Determine the [X, Y] coordinate at the center of the cell enclosing the given text.  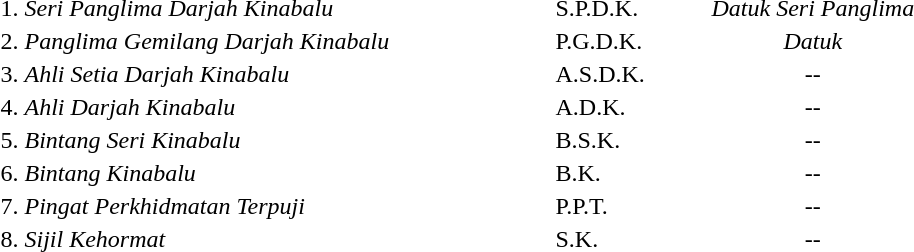
Ahli Setia Darjah Kinabalu [287, 74]
A.S.D.K. [630, 74]
Panglima Gemilang Darjah Kinabalu [287, 41]
Bintang Kinabalu [287, 173]
Pingat Perkhidmatan Terpuji [287, 206]
B.K. [630, 173]
P.G.D.K. [630, 41]
Ahli Darjah Kinabalu [287, 107]
B.S.K. [630, 140]
Bintang Seri Kinabalu [287, 140]
P.P.T. [630, 206]
A.D.K. [630, 107]
